Output the (X, Y) coordinate of the center of the cell containing the given text.  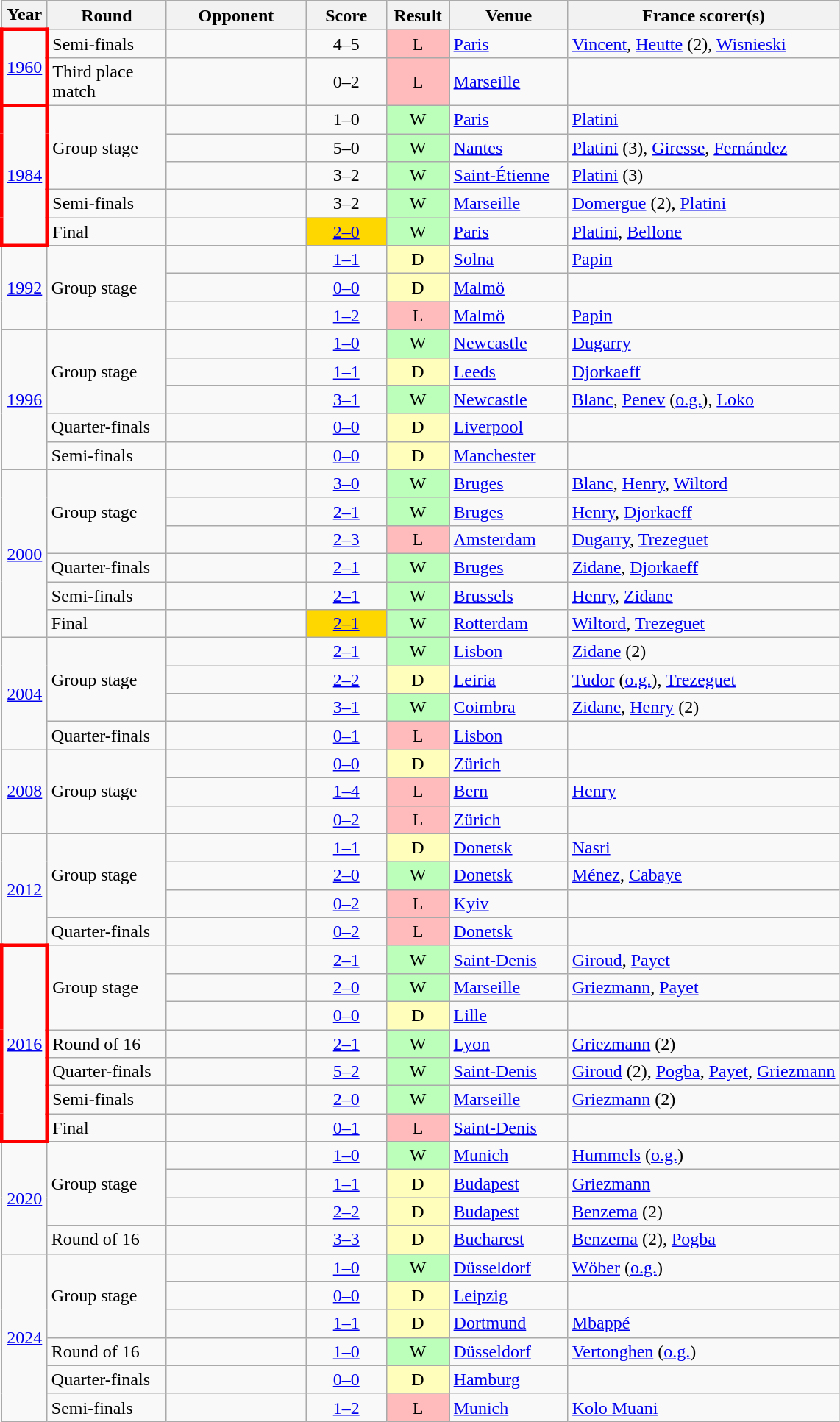
Mbappé (703, 1323)
Opponent (235, 15)
Griezmann (703, 1184)
Zidane, Djorkaeff (703, 567)
Ménez, Cabaye (703, 875)
1984 (24, 175)
Blanc, Henry, Wiltord (703, 483)
2008 (24, 792)
Blanc, Penev (o.g.), Loko (703, 399)
Henry, Djorkaeff (703, 511)
Year (24, 15)
Lille (509, 1015)
Platini, Bellone (703, 232)
Nantes (509, 148)
4–5 (346, 43)
3–0 (346, 483)
Kolo Muani (703, 1407)
Brussels (509, 595)
Nasri (703, 847)
Saint-Étienne (509, 176)
Third place match (106, 81)
Tudor (o.g.), Trezeguet (703, 680)
2016 (24, 1043)
Manchester (509, 455)
Zidane (2) (703, 652)
Djorkaeff (703, 372)
Lyon (509, 1044)
Solna (509, 260)
Giroud, Payet (703, 959)
Dugarry (703, 344)
Platini (703, 119)
5–0 (346, 148)
5–2 (346, 1072)
Kyiv (509, 903)
Leipzig (509, 1295)
Hamburg (509, 1379)
2000 (24, 553)
Henry, Zidane (703, 595)
Rotterdam (509, 624)
Wiltord, Trezeguet (703, 624)
Platini (3), Giresse, Fernández (703, 148)
Benzema (2), Pogba (703, 1240)
Vincent, Heutte (2), Wisnieski (703, 43)
3–3 (346, 1240)
Round (106, 15)
Henry (703, 792)
1996 (24, 399)
Benzema (2) (703, 1212)
2–3 (346, 539)
Liverpool (509, 427)
Wöber (o.g.) (703, 1268)
Score (346, 15)
Leeds (509, 372)
Bucharest (509, 1240)
1992 (24, 288)
2024 (24, 1337)
Platini (3) (703, 176)
Bern (509, 792)
France scorer(s) (703, 15)
Result (418, 15)
Amsterdam (509, 539)
1–4 (346, 792)
Dortmund (509, 1323)
Vertonghen (o.g.) (703, 1351)
Hummels (o.g.) (703, 1156)
2020 (24, 1198)
Zidane, Henry (2) (703, 708)
Venue (509, 15)
2004 (24, 694)
Dugarry, Trezeguet (703, 539)
Domergue (2), Platini (703, 204)
1960 (24, 68)
2012 (24, 889)
Coimbra (509, 708)
Leiria (509, 680)
Griezmann, Payet (703, 987)
Giroud (2), Pogba, Payet, Griezmann (703, 1072)
